Return the [X, Y] coordinate for the center point of the cell that contains the specified text.  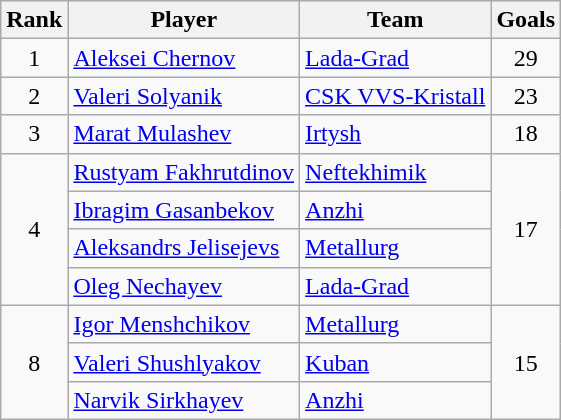
Player [184, 20]
29 [526, 58]
4 [34, 229]
1 [34, 58]
Igor Menshchikov [184, 324]
Rustyam Fakhrutdinov [184, 172]
Valeri Solyanik [184, 96]
3 [34, 134]
Goals [526, 20]
2 [34, 96]
Ibragim Gasanbekov [184, 210]
Valeri Shushlyakov [184, 362]
Aleksei Chernov [184, 58]
Oleg Nechayev [184, 286]
17 [526, 229]
8 [34, 362]
Marat Mulashev [184, 134]
Team [396, 20]
Irtysh [396, 134]
Neftekhimik [396, 172]
15 [526, 362]
23 [526, 96]
Narvik Sirkhayev [184, 400]
Aleksandrs Jelisejevs [184, 248]
18 [526, 134]
Kuban [396, 362]
Rank [34, 20]
CSK VVS-Kristall [396, 96]
